Find where the given text appears and provide that cell's center as [x, y] coordinate. 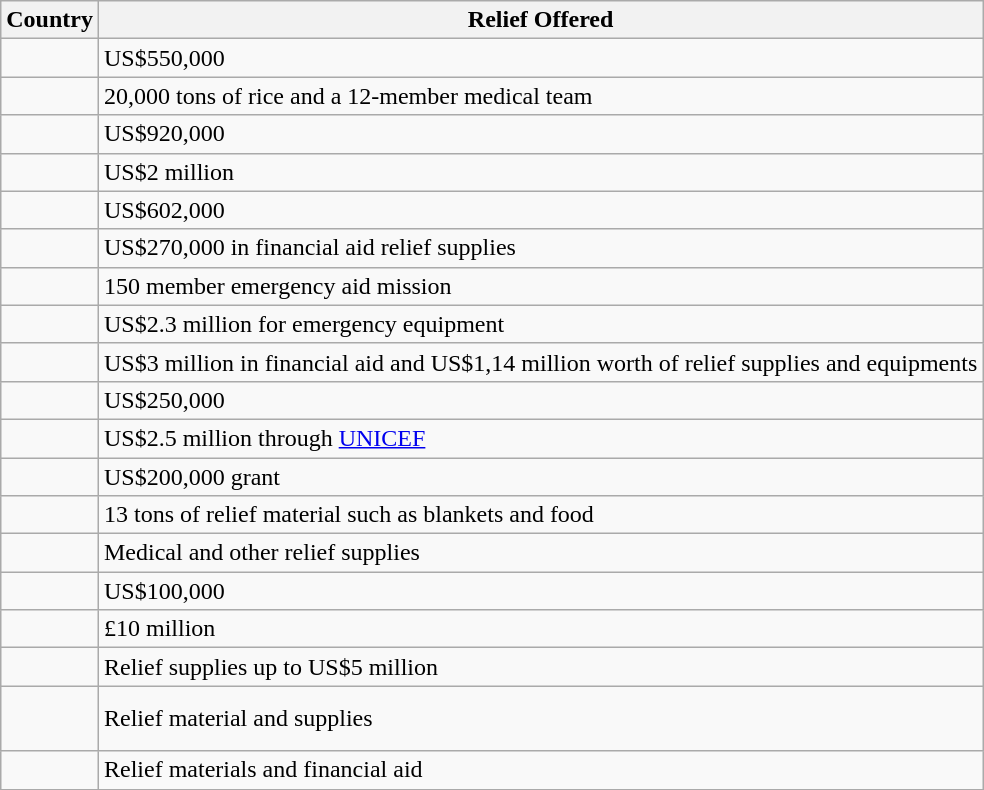
US$100,000 [540, 591]
US$602,000 [540, 210]
Relief materials and financial aid [540, 770]
Country [50, 20]
150 member emergency aid mission [540, 286]
US$2.3 million for emergency equipment [540, 324]
20,000 tons of rice and a 12-member medical team [540, 96]
US$2.5 million through UNICEF [540, 438]
Relief material and supplies [540, 718]
£10 million [540, 629]
US$2 million [540, 172]
US$250,000 [540, 400]
Relief supplies up to US$5 million [540, 667]
US$920,000 [540, 134]
Relief Offered [540, 20]
Medical and other relief supplies [540, 553]
US$270,000 in financial aid relief supplies [540, 248]
US$200,000 grant [540, 477]
US$3 million in financial aid and US$1,14 million worth of relief supplies and equipments [540, 362]
US$550,000 [540, 58]
13 tons of relief material such as blankets and food [540, 515]
